Search for the cell housing the specified text and yield its (X, Y) center coordinate. 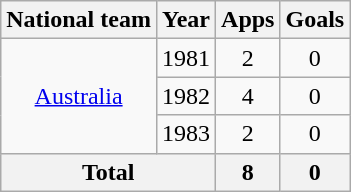
Year (186, 20)
1983 (186, 134)
1982 (186, 96)
Australia (79, 96)
Goals (315, 20)
Apps (248, 20)
4 (248, 96)
National team (79, 20)
Total (108, 172)
1981 (186, 58)
8 (248, 172)
